Identify which cell holds the provided text, then report its (X, Y) central coordinate. 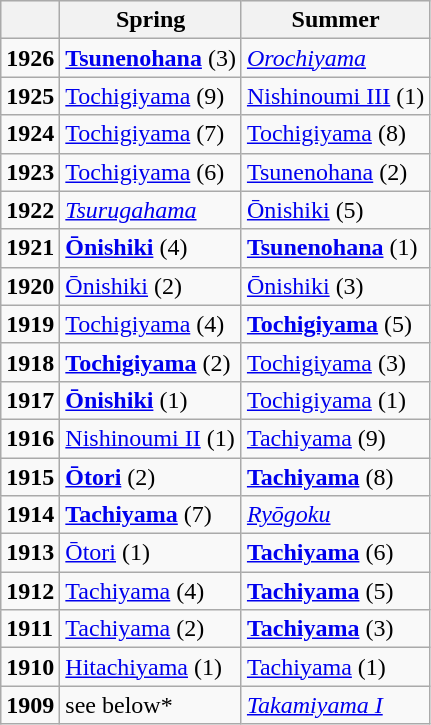
Tochigiyama (2) (151, 362)
1914 (30, 515)
Tsunenohana (2) (335, 172)
Ōnishiki (5) (335, 210)
1913 (30, 553)
1918 (30, 362)
Tachiyama (1) (335, 667)
1919 (30, 324)
Orochiyama (335, 58)
Tsunenohana (3) (151, 58)
Tochigiyama (8) (335, 134)
Ōnishiki (2) (151, 286)
Ōtori (1) (151, 553)
1916 (30, 438)
1923 (30, 172)
Spring (151, 20)
Ōnishiki (4) (151, 248)
Ryōgoku (335, 515)
Tochigiyama (3) (335, 362)
1921 (30, 248)
Nishinoumi III (1) (335, 96)
see below* (151, 705)
1909 (30, 705)
1910 (30, 667)
Ōnishiki (1) (151, 400)
Tsurugahama (151, 210)
Tachiyama (6) (335, 553)
Tochigiyama (6) (151, 172)
Takamiyama I (335, 705)
Tochigiyama (1) (335, 400)
1915 (30, 477)
Tachiyama (7) (151, 515)
1917 (30, 400)
Tochigiyama (4) (151, 324)
Tachiyama (5) (335, 591)
Tachiyama (4) (151, 591)
1926 (30, 58)
Tachiyama (3) (335, 629)
1920 (30, 286)
Tachiyama (8) (335, 477)
Tochigiyama (5) (335, 324)
1911 (30, 629)
Summer (335, 20)
1922 (30, 210)
Nishinoumi II (1) (151, 438)
Tachiyama (2) (151, 629)
1912 (30, 591)
Tachiyama (9) (335, 438)
Tsunenohana (1) (335, 248)
Ōnishiki (3) (335, 286)
1924 (30, 134)
Hitachiyama (1) (151, 667)
1925 (30, 96)
Tochigiyama (9) (151, 96)
Tochigiyama (7) (151, 134)
Ōtori (2) (151, 477)
